Detect which cell encompasses the target text, then output its [X, Y] center coordinate. 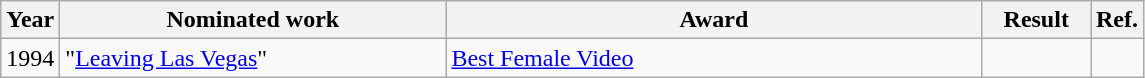
1994 [30, 58]
Nominated work [253, 20]
Year [30, 20]
Best Female Video [714, 58]
Ref. [1116, 20]
Award [714, 20]
Result [1036, 20]
"Leaving Las Vegas" [253, 58]
